Pinpoint the cell where the given text exists, returning its [x, y] midpoint coordinate. 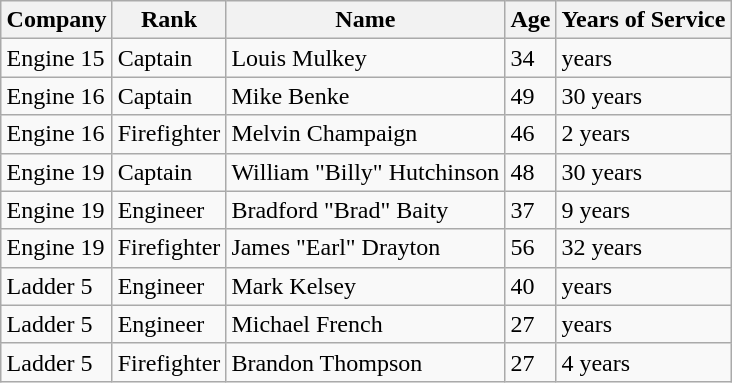
Name [366, 20]
37 [530, 210]
56 [530, 248]
Mark Kelsey [366, 286]
James "Earl" Drayton [366, 248]
46 [530, 134]
Michael French [366, 324]
Brandon Thompson [366, 362]
49 [530, 96]
9 years [644, 210]
48 [530, 172]
Engine 15 [56, 58]
Age [530, 20]
Years of Service [644, 20]
32 years [644, 248]
Mike Benke [366, 96]
34 [530, 58]
4 years [644, 362]
Bradford "Brad" Baity [366, 210]
Louis Mulkey [366, 58]
Melvin Champaign [366, 134]
Rank [169, 20]
40 [530, 286]
Company [56, 20]
William "Billy" Hutchinson [366, 172]
2 years [644, 134]
